Pinpoint the cell where the given text exists, returning its (X, Y) midpoint coordinate. 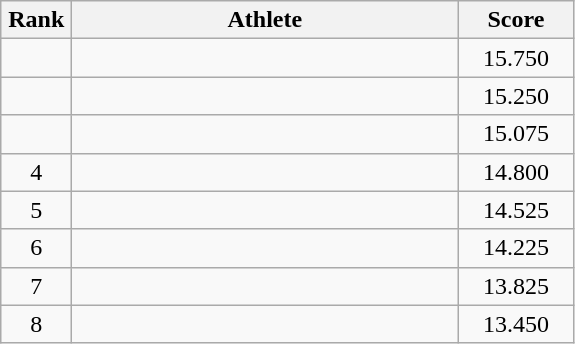
8 (36, 324)
5 (36, 210)
6 (36, 248)
14.225 (516, 248)
Athlete (265, 20)
15.075 (516, 134)
15.250 (516, 96)
7 (36, 286)
4 (36, 172)
13.825 (516, 286)
14.525 (516, 210)
Rank (36, 20)
15.750 (516, 58)
14.800 (516, 172)
Score (516, 20)
13.450 (516, 324)
